Locate the cell with the specified text and output its (x, y) center coordinate. 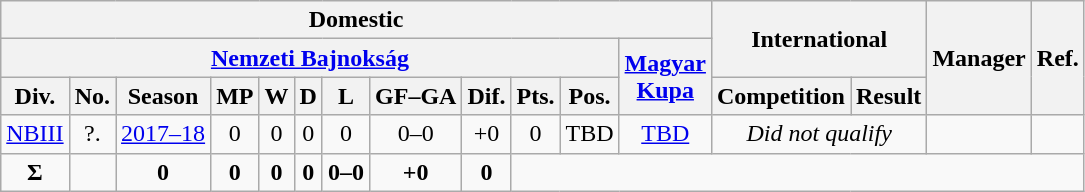
Season (164, 96)
2017–18 (164, 134)
?. (92, 134)
W (276, 96)
Dif. (486, 96)
No. (92, 96)
NBIII (35, 134)
Nemzeti Bajnokság (310, 58)
Div. (35, 96)
D (308, 96)
Ref. (1058, 58)
Result (888, 96)
Manager (979, 58)
Pos. (590, 96)
International (818, 39)
Did not qualify (818, 134)
L (346, 96)
Pts. (536, 96)
MP (235, 96)
GF–GA (416, 96)
Σ (35, 172)
Domestic (356, 20)
MagyarKupa (665, 77)
Competition (780, 96)
